From the cell containing the given text, extract its center point as [X, Y] coordinate. 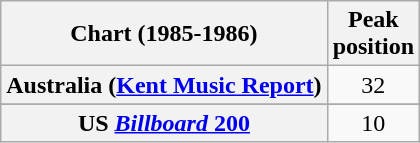
Australia (Kent Music Report) [164, 85]
32 [373, 85]
US Billboard 200 [164, 123]
10 [373, 123]
Peakposition [373, 34]
Chart (1985-1986) [164, 34]
